Identify which cell holds the provided text, then report its [X, Y] central coordinate. 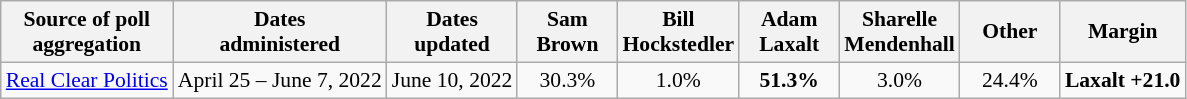
AdamLaxalt [789, 32]
BillHockstedler [679, 32]
Datesadministered [280, 32]
Other [1010, 32]
Datesupdated [452, 32]
51.3% [789, 80]
June 10, 2022 [452, 80]
24.4% [1010, 80]
Margin [1123, 32]
April 25 – June 7, 2022 [280, 80]
30.3% [567, 80]
Laxalt +21.0 [1123, 80]
Source of pollaggregation [87, 32]
SamBrown [567, 32]
1.0% [679, 80]
Real Clear Politics [87, 80]
3.0% [899, 80]
SharelleMendenhall [899, 32]
